From the cell containing the given text, extract its center point as [X, Y] coordinate. 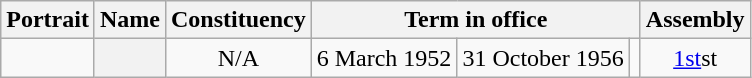
Assembly [695, 20]
N/A [238, 58]
31 October 1956 [543, 58]
6 March 1952 [384, 58]
1stst [695, 58]
Name [130, 20]
Constituency [238, 20]
Term in office [476, 20]
Portrait [48, 20]
